Return the (x, y) coordinate for the center point of the cell that contains the specified text.  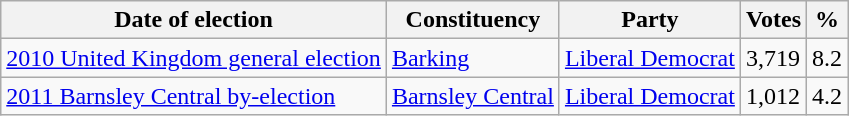
1,012 (773, 96)
Barking (472, 58)
4.2 (828, 96)
8.2 (828, 58)
2010 United Kingdom general election (194, 58)
Party (650, 20)
% (828, 20)
Barnsley Central (472, 96)
Date of election (194, 20)
Votes (773, 20)
2011 Barnsley Central by-election (194, 96)
Constituency (472, 20)
3,719 (773, 58)
